Detect which cell encompasses the target text, then output its [X, Y] center coordinate. 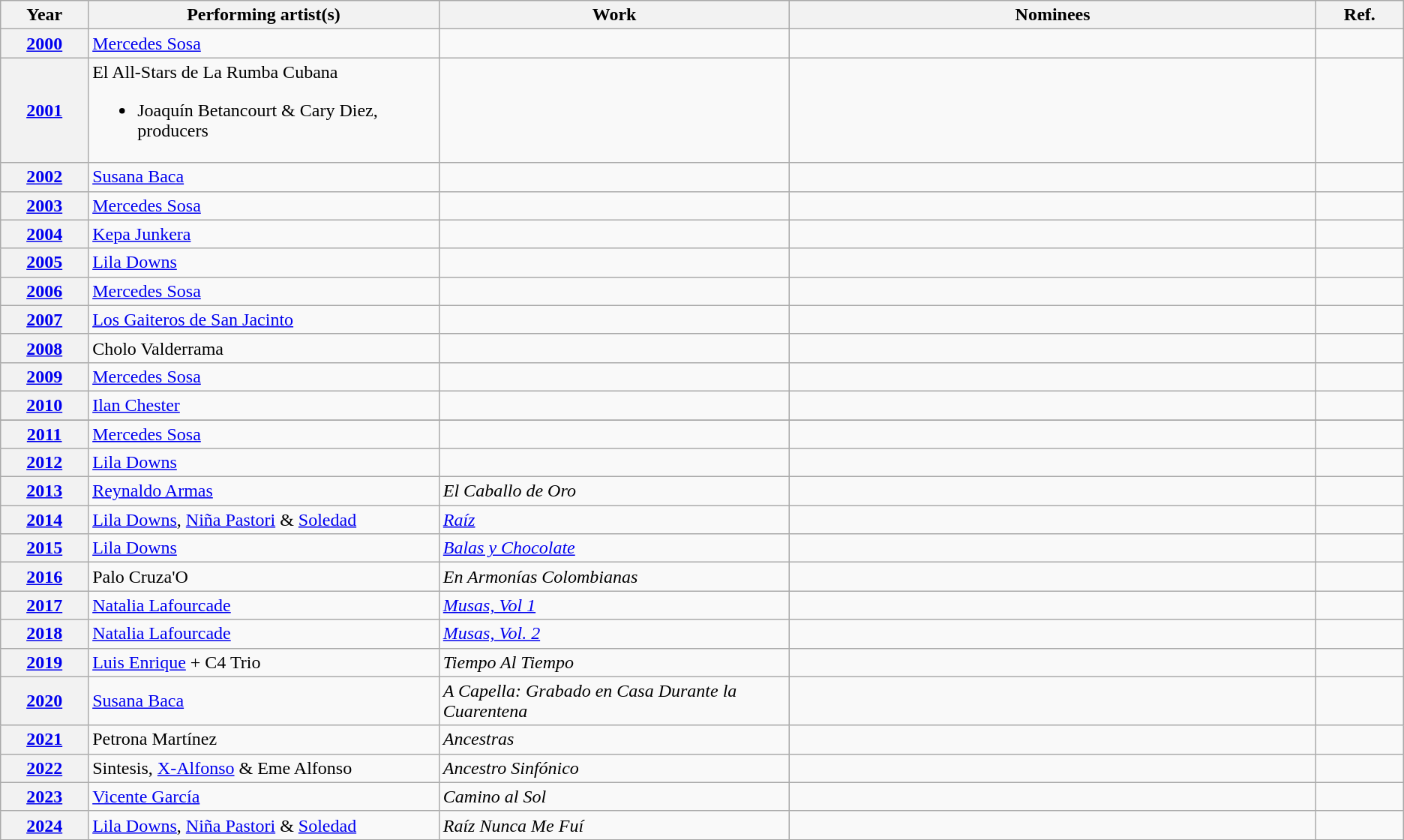
2004 [45, 234]
2019 [45, 662]
Camino al Sol [614, 796]
2015 [45, 548]
2013 [45, 491]
Ref. [1359, 15]
2023 [45, 796]
El All-Stars de La Rumba CubanaJoaquín Betancourt & Cary Diez, producers [264, 110]
Sintesis, X-Alfonso & Eme Alfonso [264, 768]
El Caballo de Oro [614, 491]
Luis Enrique + C4 Trio [264, 662]
2020 [45, 700]
Performing artist(s) [264, 15]
Raíz Nunca Me Fuí [614, 825]
2010 [45, 405]
Vicente García [264, 796]
2008 [45, 348]
2009 [45, 376]
2021 [45, 739]
Work [614, 15]
2002 [45, 177]
2001 [45, 110]
Year [45, 15]
2012 [45, 463]
Balas y Chocolate [614, 548]
2018 [45, 634]
2005 [45, 262]
2003 [45, 205]
A Capella: Grabado en Casa Durante la Cuarentena [614, 700]
2006 [45, 291]
2000 [45, 43]
Musas, Vol 1 [614, 605]
2007 [45, 319]
Petrona Martínez [264, 739]
En Armonías Colombianas [614, 577]
2022 [45, 768]
Ancestro Sinfónico [614, 768]
Palo Cruza'O [264, 577]
Raíz [614, 520]
Tiempo Al Tiempo [614, 662]
Los Gaiteros de San Jacinto [264, 319]
Nominees [1053, 15]
2014 [45, 520]
Ancestras [614, 739]
Kepa Junkera [264, 234]
Musas, Vol. 2 [614, 634]
2016 [45, 577]
Ilan Chester [264, 405]
2011 [45, 434]
Cholo Valderrama [264, 348]
Reynaldo Armas [264, 491]
2024 [45, 825]
2017 [45, 605]
